Scan for the cell matching the given text and deliver its (X, Y) coordinate at center. 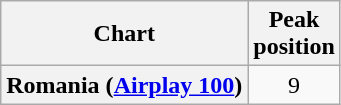
Chart (124, 34)
Romania (Airplay 100) (124, 85)
9 (294, 85)
Peakposition (294, 34)
